From the cell containing the given text, extract its center point as [x, y] coordinate. 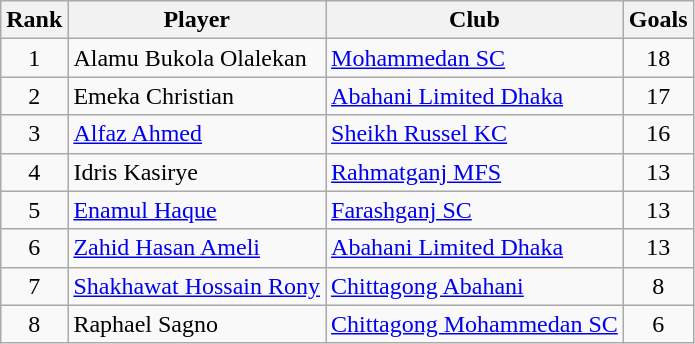
Farashganj SC [475, 210]
Alfaz Ahmed [197, 134]
Rahmatganj MFS [475, 172]
2 [34, 96]
18 [658, 58]
4 [34, 172]
Chittagong Mohammedan SC [475, 324]
Goals [658, 20]
16 [658, 134]
Mohammedan SC [475, 58]
7 [34, 286]
Idris Kasirye [197, 172]
Zahid Hasan Ameli [197, 248]
1 [34, 58]
Club [475, 20]
Alamu Bukola Olalekan [197, 58]
Enamul Haque [197, 210]
17 [658, 96]
3 [34, 134]
Emeka Christian [197, 96]
5 [34, 210]
Player [197, 20]
Chittagong Abahani [475, 286]
Sheikh Russel KC [475, 134]
Rank [34, 20]
Raphael Sagno [197, 324]
Shakhawat Hossain Rony [197, 286]
